Determine the (X, Y) coordinate at the center of the cell enclosing the given text.  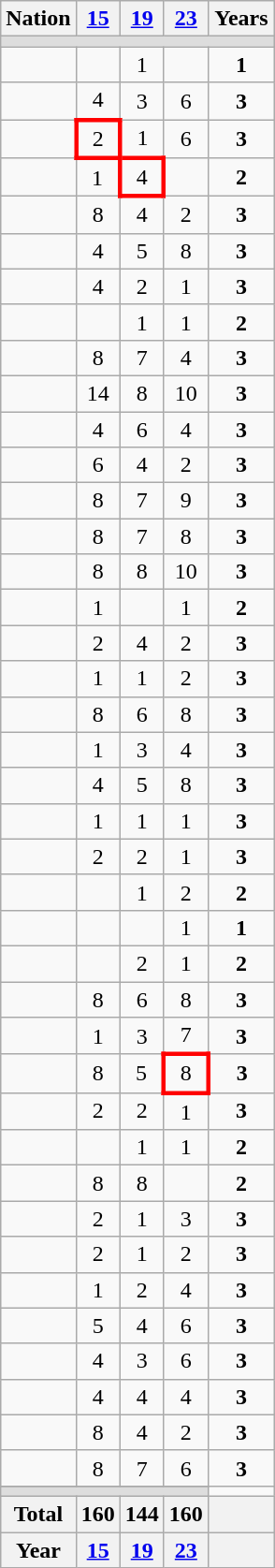
Year (38, 1549)
Years (241, 19)
144 (142, 1514)
9 (185, 501)
Nation (38, 19)
14 (97, 393)
Total (38, 1514)
